Detect which cell encompasses the target text, then output its (X, Y) center coordinate. 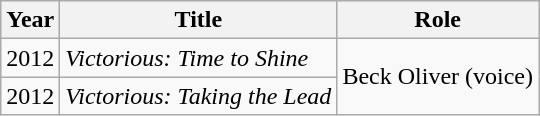
Victorious: Time to Shine (198, 58)
Year (30, 20)
Title (198, 20)
Role (438, 20)
Beck Oliver (voice) (438, 77)
Victorious: Taking the Lead (198, 96)
